Extract the [x, y] coordinate from the center of the cell holding the provided text.  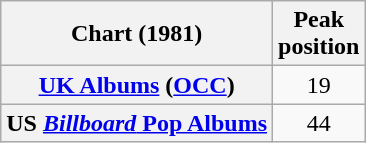
44 [319, 123]
Chart (1981) [137, 34]
Peakposition [319, 34]
19 [319, 85]
UK Albums (OCC) [137, 85]
US Billboard Pop Albums [137, 123]
